Scan for the cell matching the given text and deliver its [x, y] coordinate at center. 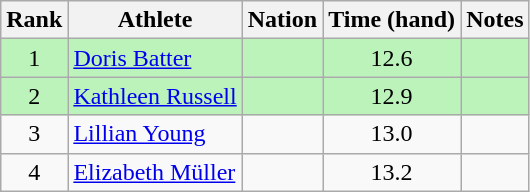
13.2 [392, 172]
13.0 [392, 134]
Time (hand) [392, 20]
Notes [495, 20]
12.9 [392, 96]
1 [34, 58]
Doris Batter [155, 58]
Elizabeth Müller [155, 172]
Lillian Young [155, 134]
Athlete [155, 20]
Kathleen Russell [155, 96]
Rank [34, 20]
12.6 [392, 58]
3 [34, 134]
2 [34, 96]
Nation [282, 20]
4 [34, 172]
